Provide the (x, y) coordinate of the cell's center where the given text is located.  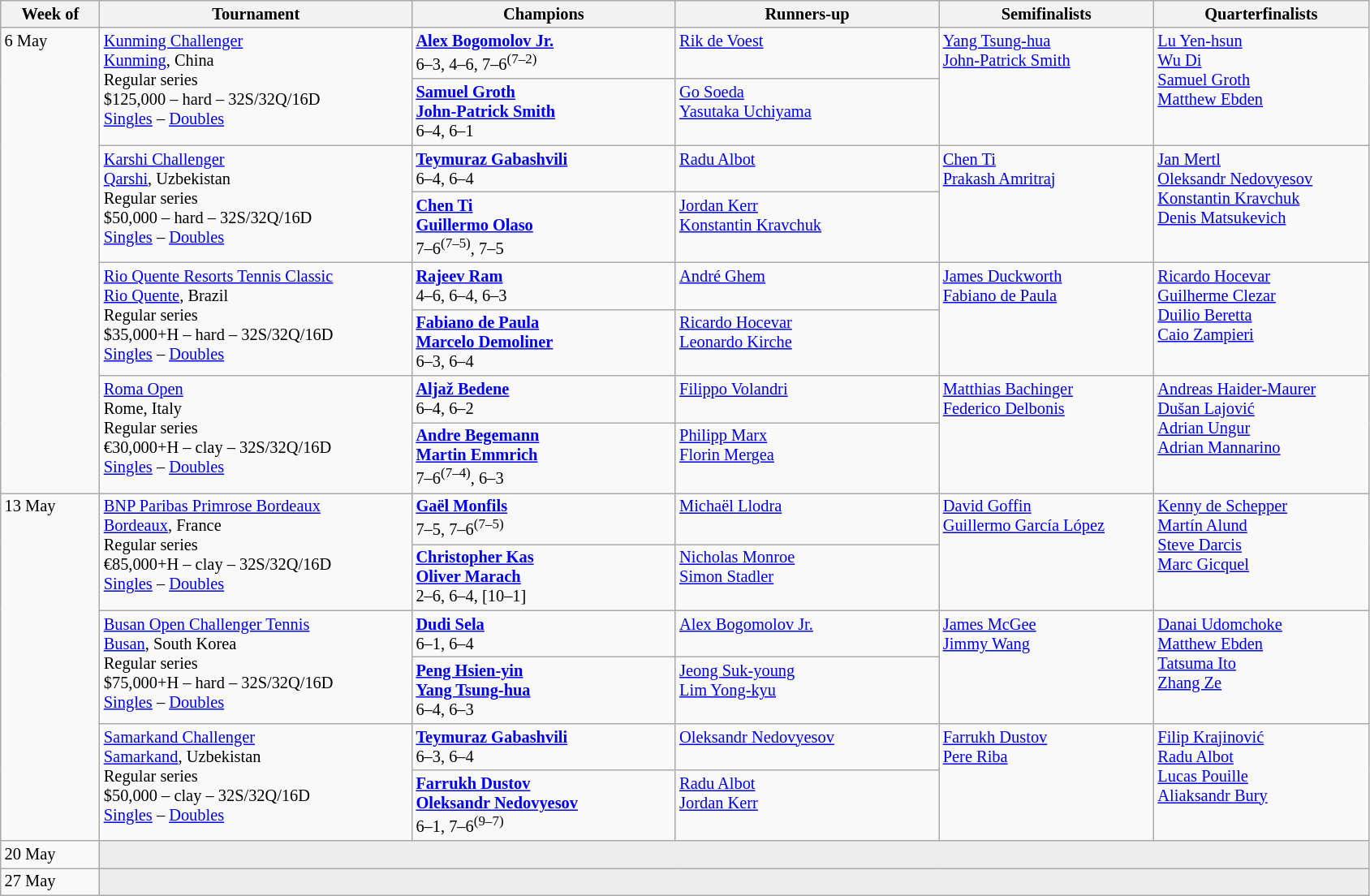
Gaël Monfils 7–5, 7–6(7–5) (544, 518)
Farrukh Dustov Oleksandr Nedovyesov6–1, 7–6(9–7) (544, 805)
Matthias Bachinger Federico Delbonis (1047, 435)
James McGee Jimmy Wang (1047, 667)
Karshi Challenger Qarshi, Uzbekistan Regular series $50,000 – hard – 32S/32Q/16D Singles – Doubles (256, 205)
Jordan Kerr Konstantin Kravchuk (807, 227)
13 May (50, 667)
Fabiano de Paula Marcelo Demoliner6–3, 6–4 (544, 342)
Chen Ti Prakash Amritraj (1047, 205)
BNP Paribas Primrose BordeauxBordeaux, FranceRegular series€85,000+H – clay – 32S/32Q/16D Singles – Doubles (256, 552)
David Goffin Guillermo García López (1047, 552)
Jan Mertl Oleksandr Nedovyesov Konstantin Kravchuk Denis Matsukevich (1261, 205)
Oleksandr Nedovyesov (807, 747)
Michaël Llodra (807, 518)
Peng Hsien-yin Yang Tsung-hua 6–4, 6–3 (544, 690)
Radu Albot (807, 169)
Busan Open Challenger TennisBusan, South KoreaRegular series$75,000+H – hard – 32S/32Q/16D Singles – Doubles (256, 667)
Tournament (256, 14)
Teymuraz Gabashvili 6–4, 6–4 (544, 169)
Aljaž Bedene 6–4, 6–2 (544, 399)
20 May (50, 855)
Alex Bogomolov Jr. (807, 634)
27 May (50, 881)
Go Soeda Yasutaka Uchiyama (807, 112)
Teymuraz Gabashvili6–3, 6–4 (544, 747)
Ricardo Hocevar Leonardo Kirche (807, 342)
Andreas Haider-Maurer Dušan Lajović Adrian Ungur Adrian Mannarino (1261, 435)
Nicholas Monroe Simon Stadler (807, 577)
Philipp Marx Florin Mergea (807, 458)
Lu Yen-hsun Wu Di Samuel Groth Matthew Ebden (1261, 86)
Jeong Suk-young Lim Yong-kyu (807, 690)
6 May (50, 260)
Andre Begemann Martin Emmrich7–6(7–4), 6–3 (544, 458)
Roma OpenRome, ItalyRegular series€30,000+H – clay – 32S/32Q/16D Singles – Doubles (256, 435)
Kunming ChallengerKunming, ChinaRegular series$125,000 – hard – 32S/32Q/16D Singles – Doubles (256, 86)
Samarkand Challenger Samarkand, Uzbekistan Regular series $50,000 – clay – 32S/32Q/16D Singles – Doubles (256, 782)
Kenny de Schepper Martín Alund Steve Darcis Marc Gicquel (1261, 552)
Rik de Voest (807, 54)
James Duckworth Fabiano de Paula (1047, 318)
Yang Tsung-hua John-Patrick Smith (1047, 86)
Danai Udomchoke Matthew Ebden Tatsuma Ito Zhang Ze (1261, 667)
Runners-up (807, 14)
Farrukh Dustov Pere Riba (1047, 782)
Champions (544, 14)
Rajeev Ram 4–6, 6–4, 6–3 (544, 286)
André Ghem (807, 286)
Rio Quente Resorts Tennis ClassicRio Quente, BrazilRegular series$35,000+H – hard – 32S/32Q/16D Singles – Doubles (256, 318)
Christopher Kas Oliver Marach 2–6, 6–4, [10–1] (544, 577)
Filippo Volandri (807, 399)
Dudi Sela 6–1, 6–4 (544, 634)
Week of (50, 14)
Quarterfinalists (1261, 14)
Alex Bogomolov Jr.6–3, 4–6, 7–6(7–2) (544, 54)
Ricardo Hocevar Guilherme Clezar Duilio Beretta Caio Zampieri (1261, 318)
Filip Krajinović Radu Albot Lucas Pouille Aliaksandr Bury (1261, 782)
Radu Albot Jordan Kerr (807, 805)
Samuel Groth John-Patrick Smith 6–4, 6–1 (544, 112)
Semifinalists (1047, 14)
Chen Ti Guillermo Olaso7–6(7–5), 7–5 (544, 227)
